From the cell containing the given text, extract its center point as (X, Y) coordinate. 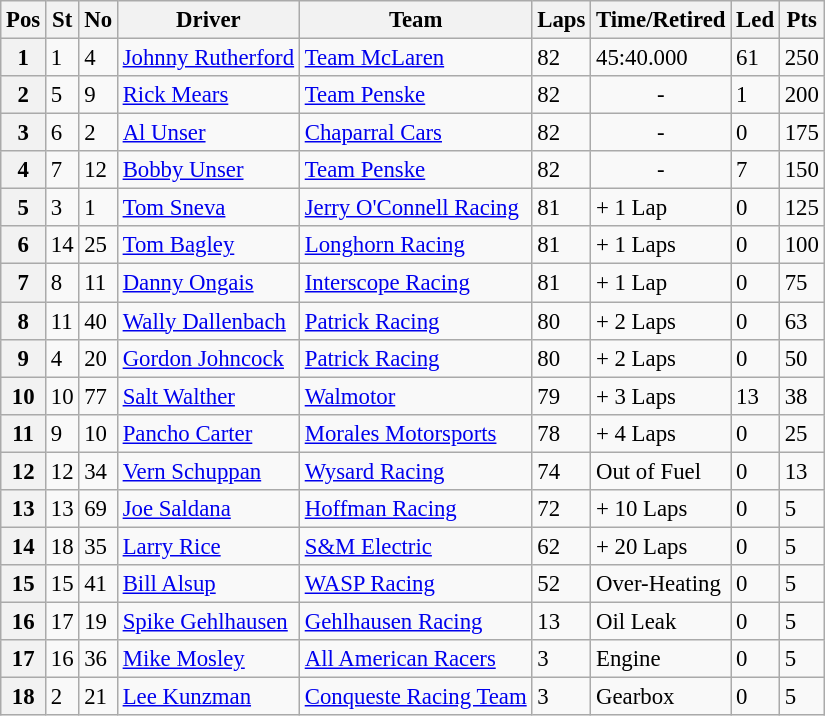
38 (802, 396)
61 (756, 58)
No (98, 20)
150 (802, 170)
41 (98, 584)
Joe Saldana (208, 509)
Spike Gehlhausen (208, 621)
250 (802, 58)
77 (98, 396)
Al Unser (208, 133)
Danny Ongais (208, 283)
125 (802, 208)
Rick Mears (208, 95)
Jerry O'Connell Racing (416, 208)
36 (98, 659)
Gearbox (661, 697)
69 (98, 509)
78 (562, 433)
Gordon Johncock (208, 358)
Interscope Racing (416, 283)
Led (756, 20)
Time/Retired (661, 20)
40 (98, 321)
Tom Bagley (208, 245)
Larry Rice (208, 546)
Salt Walther (208, 396)
45:40.000 (661, 58)
WASP Racing (416, 584)
100 (802, 245)
62 (562, 546)
175 (802, 133)
Out of Fuel (661, 471)
Vern Schuppan (208, 471)
+ 1 Laps (661, 245)
Bobby Unser (208, 170)
Mike Mosley (208, 659)
Pancho Carter (208, 433)
Pos (24, 20)
34 (98, 471)
52 (562, 584)
20 (98, 358)
Walmotor (416, 396)
+ 20 Laps (661, 546)
Wally Dallenbach (208, 321)
Morales Motorsports (416, 433)
Laps (562, 20)
72 (562, 509)
74 (562, 471)
Oil Leak (661, 621)
Tom Sneva (208, 208)
Hoffman Racing (416, 509)
50 (802, 358)
Conqueste Racing Team (416, 697)
Team (416, 20)
Lee Kunzman (208, 697)
Driver (208, 20)
+ 3 Laps (661, 396)
S&M Electric (416, 546)
200 (802, 95)
79 (562, 396)
Pts (802, 20)
Wysard Racing (416, 471)
All American Racers (416, 659)
Chaparral Cars (416, 133)
35 (98, 546)
Longhorn Racing (416, 245)
Johnny Rutherford (208, 58)
63 (802, 321)
+ 10 Laps (661, 509)
Over-Heating (661, 584)
Team McLaren (416, 58)
+ 4 Laps (661, 433)
St (62, 20)
Bill Alsup (208, 584)
21 (98, 697)
Engine (661, 659)
19 (98, 621)
75 (802, 283)
Gehlhausen Racing (416, 621)
